Pinpoint the cell where the given text exists, returning its (X, Y) midpoint coordinate. 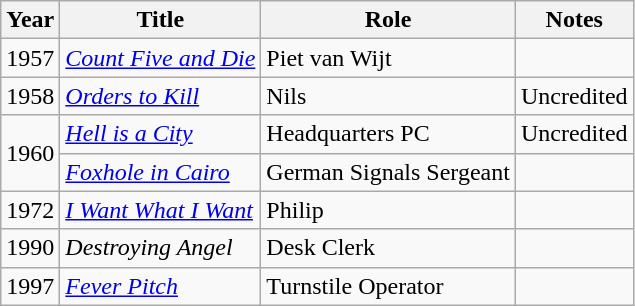
Desk Clerk (388, 248)
Title (160, 20)
Nils (388, 96)
1960 (30, 153)
Year (30, 20)
I Want What I Want (160, 210)
Count Five and Die (160, 58)
1957 (30, 58)
Foxhole in Cairo (160, 172)
Hell is a City (160, 134)
Notes (574, 20)
Orders to Kill (160, 96)
Destroying Angel (160, 248)
1972 (30, 210)
1990 (30, 248)
Fever Pitch (160, 286)
Headquarters PC (388, 134)
1997 (30, 286)
1958 (30, 96)
Turnstile Operator (388, 286)
Piet van Wijt (388, 58)
Role (388, 20)
German Signals Sergeant (388, 172)
Philip (388, 210)
